Pinpoint the cell where the given text exists, returning its (x, y) midpoint coordinate. 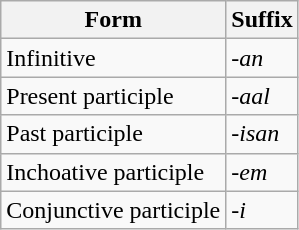
-isan (262, 134)
Present participle (114, 96)
-aal (262, 96)
Suffix (262, 20)
Past participle (114, 134)
Infinitive (114, 58)
-em (262, 172)
-an (262, 58)
Form (114, 20)
Inchoative participle (114, 172)
-i (262, 210)
Conjunctive participle (114, 210)
